Capture the cell that displays the provided text and extract its (x, y) central coordinate. 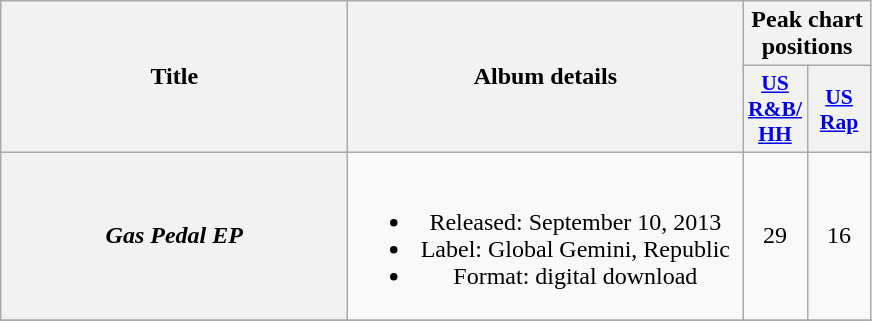
16 (839, 236)
Released: September 10, 2013Label: Global Gemini, RepublicFormat: digital download (546, 236)
29 (775, 236)
Peak chart positions (807, 34)
USR&B/HH (775, 110)
Title (174, 77)
Gas Pedal EP (174, 236)
USRap (839, 110)
Album details (546, 77)
